Return (x, y) of the center of cell containing provided text 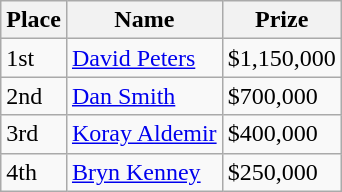
$1,150,000 (282, 58)
1st (34, 58)
$250,000 (282, 172)
David Peters (144, 58)
Place (34, 20)
Koray Aldemir (144, 134)
Dan Smith (144, 96)
3rd (34, 134)
Bryn Kenney (144, 172)
Name (144, 20)
$400,000 (282, 134)
Prize (282, 20)
4th (34, 172)
$700,000 (282, 96)
2nd (34, 96)
